Find where the given text appears and provide that cell's center as (x, y) coordinate. 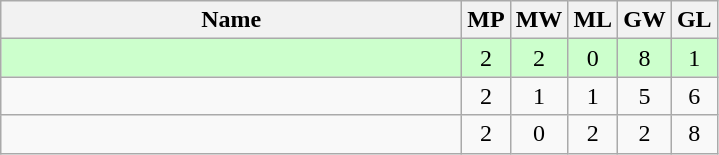
MP (486, 20)
ML (593, 20)
6 (694, 96)
GL (694, 20)
MW (539, 20)
5 (645, 96)
GW (645, 20)
Name (232, 20)
